From the cell containing the given text, extract its center point as [X, Y] coordinate. 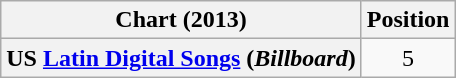
US Latin Digital Songs (Billboard) [181, 58]
Chart (2013) [181, 20]
Position [408, 20]
5 [408, 58]
